Return the [X, Y] coordinate for the center point of the cell that contains the specified text.  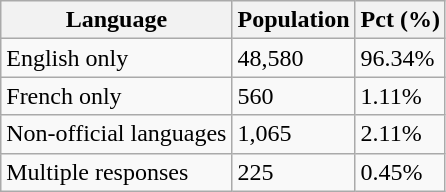
Language [116, 20]
English only [116, 58]
2.11% [400, 134]
Multiple responses [116, 172]
225 [294, 172]
560 [294, 96]
Population [294, 20]
0.45% [400, 172]
48,580 [294, 58]
Non-official languages [116, 134]
French only [116, 96]
1,065 [294, 134]
1.11% [400, 96]
Pct (%) [400, 20]
96.34% [400, 58]
